Determine the (X, Y) coordinate at the center of the cell enclosing the given text.  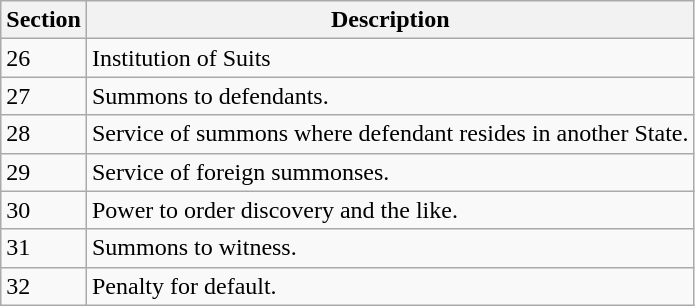
26 (44, 58)
28 (44, 134)
27 (44, 96)
29 (44, 172)
31 (44, 248)
Power to order discovery and the like. (390, 210)
Summons to defendants. (390, 96)
Summons to witness. (390, 248)
Section (44, 20)
Description (390, 20)
Institution of Suits (390, 58)
Service of summons where defendant resides in another State. (390, 134)
Penalty for default. (390, 286)
Service of foreign summonses. (390, 172)
32 (44, 286)
30 (44, 210)
